Determine the (X, Y) coordinate at the center of the cell enclosing the given text.  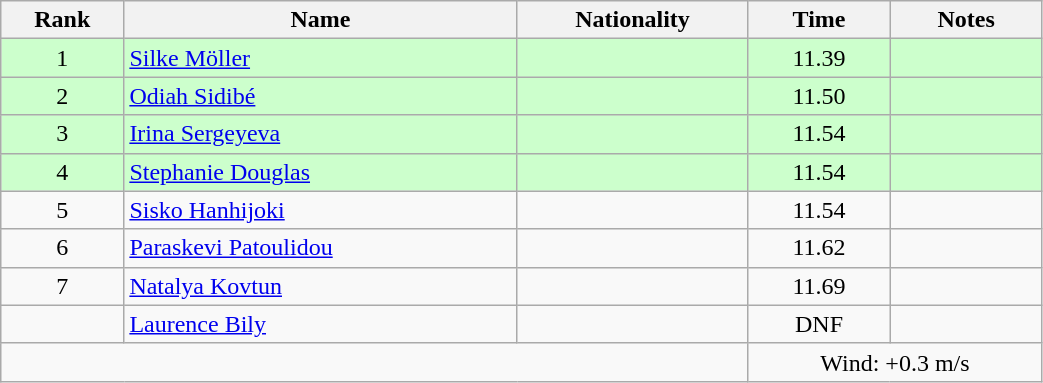
7 (62, 286)
Stephanie Douglas (320, 172)
Notes (966, 20)
Odiah Sidibé (320, 96)
11.50 (819, 96)
Wind: +0.3 m/s (895, 362)
Paraskevi Patoulidou (320, 248)
11.39 (819, 58)
Time (819, 20)
Silke Möller (320, 58)
Name (320, 20)
Rank (62, 20)
5 (62, 210)
Sisko Hanhijoki (320, 210)
3 (62, 134)
11.69 (819, 286)
Irina Sergeyeva (320, 134)
Natalya Kovtun (320, 286)
2 (62, 96)
1 (62, 58)
4 (62, 172)
Nationality (632, 20)
DNF (819, 324)
6 (62, 248)
11.62 (819, 248)
Laurence Bily (320, 324)
